Determine the [X, Y] coordinate at the center of the cell enclosing the given text.  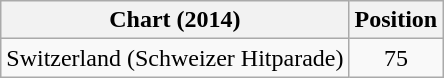
Chart (2014) [175, 20]
Position [396, 20]
75 [396, 58]
Switzerland (Schweizer Hitparade) [175, 58]
